Return (X, Y) of the center of cell containing provided text 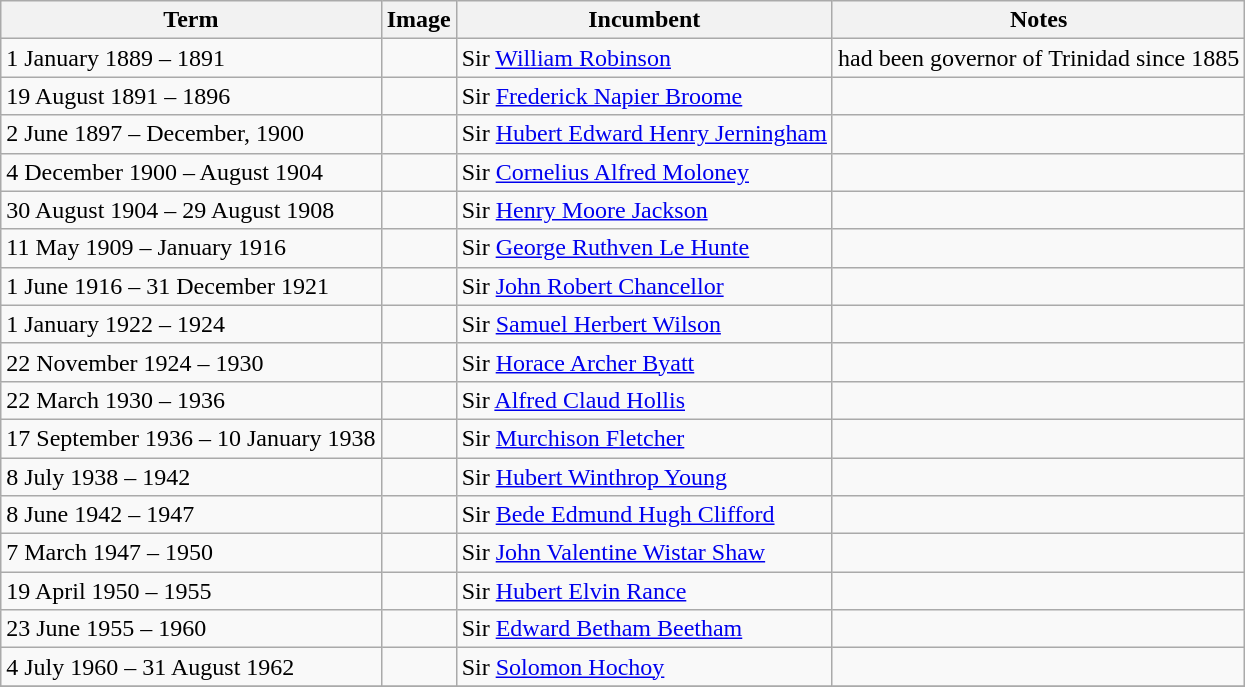
Image (418, 20)
8 June 1942 – 1947 (191, 515)
4 July 1960 – 31 August 1962 (191, 667)
Sir Hubert Edward Henry Jerningham (644, 134)
had been governor of Trinidad since 1885 (1038, 58)
8 July 1938 – 1942 (191, 477)
Sir Murchison Fletcher (644, 438)
2 June 1897 – December, 1900 (191, 134)
19 August 1891 – 1896 (191, 96)
Notes (1038, 20)
Sir Hubert Elvin Rance (644, 591)
Term (191, 20)
7 March 1947 – 1950 (191, 553)
Sir Bede Edmund Hugh Clifford (644, 515)
Sir Edward Betham Beetham (644, 629)
Sir George Ruthven Le Hunte (644, 248)
11 May 1909 – January 1916 (191, 248)
19 April 1950 – 1955 (191, 591)
Sir John Valentine Wistar Shaw (644, 553)
23 June 1955 – 1960 (191, 629)
1 January 1889 – 1891 (191, 58)
1 June 1916 – 31 December 1921 (191, 286)
Sir Hubert Winthrop Young (644, 477)
Sir William Robinson (644, 58)
Sir Solomon Hochoy (644, 667)
Sir John Robert Chancellor (644, 286)
17 September 1936 – 10 January 1938 (191, 438)
Sir Horace Archer Byatt (644, 362)
22 November 1924 – 1930 (191, 362)
4 December 1900 – August 1904 (191, 172)
Sir Frederick Napier Broome (644, 96)
30 August 1904 – 29 August 1908 (191, 210)
Incumbent (644, 20)
Sir Alfred Claud Hollis (644, 400)
1 January 1922 – 1924 (191, 324)
Sir Cornelius Alfred Moloney (644, 172)
22 March 1930 – 1936 (191, 400)
Sir Henry Moore Jackson (644, 210)
Sir Samuel Herbert Wilson (644, 324)
